Identify which cell holds the provided text, then report its [x, y] central coordinate. 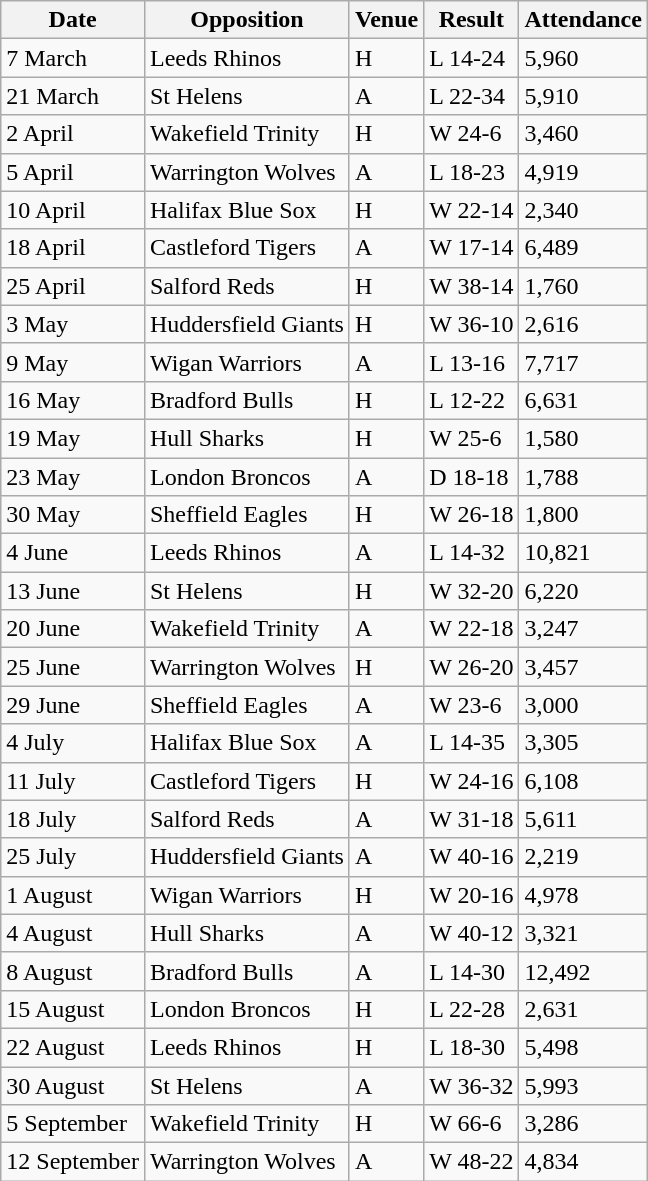
29 June [73, 705]
6,631 [583, 400]
10 April [73, 210]
6,220 [583, 591]
4 June [73, 553]
30 August [73, 1085]
5,611 [583, 819]
Opposition [246, 20]
Result [472, 20]
Attendance [583, 20]
W 32-20 [472, 591]
18 April [73, 248]
2,616 [583, 324]
L 22-34 [472, 96]
2,219 [583, 857]
5 April [73, 172]
3,460 [583, 134]
2,340 [583, 210]
25 June [73, 667]
W 36-10 [472, 324]
W 48-22 [472, 1162]
25 July [73, 857]
1,580 [583, 438]
1,760 [583, 286]
19 May [73, 438]
W 24-16 [472, 781]
30 May [73, 515]
L 18-23 [472, 172]
20 June [73, 629]
3,286 [583, 1124]
3,305 [583, 743]
12 September [73, 1162]
L 14-24 [472, 58]
12,492 [583, 971]
6,108 [583, 781]
4 July [73, 743]
L 12-22 [472, 400]
L 18-30 [472, 1047]
21 March [73, 96]
16 May [73, 400]
18 July [73, 819]
D 18-18 [472, 477]
W 20-16 [472, 895]
W 26-18 [472, 515]
L 14-30 [472, 971]
7,717 [583, 362]
W 36-32 [472, 1085]
3 May [73, 324]
15 August [73, 1009]
W 22-14 [472, 210]
W 17-14 [472, 248]
6,489 [583, 248]
7 March [73, 58]
3,247 [583, 629]
4,919 [583, 172]
8 August [73, 971]
1,788 [583, 477]
2,631 [583, 1009]
5,910 [583, 96]
W 25-6 [472, 438]
11 July [73, 781]
5,960 [583, 58]
13 June [73, 591]
Date [73, 20]
W 66-6 [472, 1124]
5,993 [583, 1085]
W 26-20 [472, 667]
3,321 [583, 933]
W 38-14 [472, 286]
23 May [73, 477]
10,821 [583, 553]
W 23-6 [472, 705]
2 April [73, 134]
3,457 [583, 667]
W 40-16 [472, 857]
1 August [73, 895]
L 14-32 [472, 553]
25 April [73, 286]
4,978 [583, 895]
9 May [73, 362]
L 13-16 [472, 362]
Venue [386, 20]
L 14-35 [472, 743]
W 40-12 [472, 933]
4,834 [583, 1162]
22 August [73, 1047]
4 August [73, 933]
W 22-18 [472, 629]
5 September [73, 1124]
W 24-6 [472, 134]
W 31-18 [472, 819]
5,498 [583, 1047]
L 22-28 [472, 1009]
3,000 [583, 705]
1,800 [583, 515]
